Scan for the cell matching the given text and deliver its (x, y) coordinate at center. 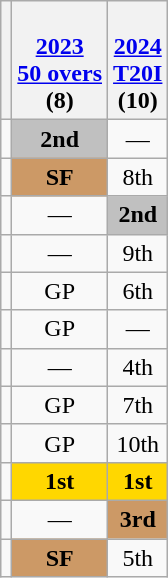
8th (138, 177)
3rd (138, 519)
2024 T20I (10) (138, 60)
10th (138, 443)
9th (138, 253)
5th (138, 557)
7th (138, 405)
2023 50 overs (8) (60, 60)
4th (138, 367)
6th (138, 291)
